Determine the [x, y] coordinate at the center of the cell enclosing the given text.  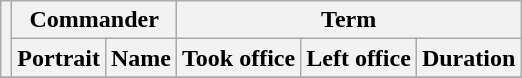
Took office [239, 58]
Term [349, 20]
Duration [468, 58]
Left office [359, 58]
Portrait [59, 58]
Commander [94, 20]
Name [140, 58]
